Detect which cell encompasses the target text, then output its (x, y) center coordinate. 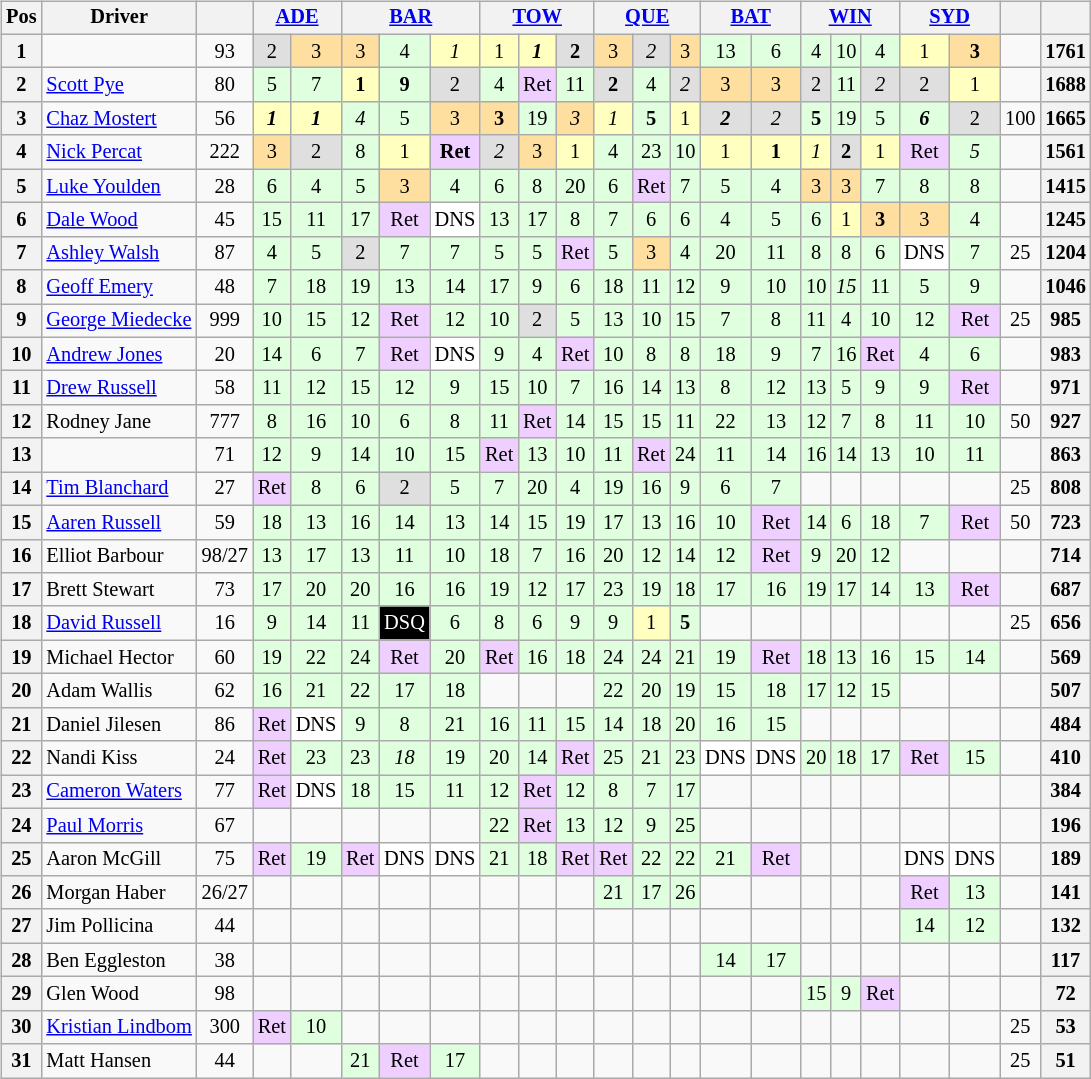
60 (225, 657)
Pos (21, 18)
BAT (750, 18)
507 (1065, 691)
863 (1065, 455)
Geoff Emery (118, 287)
Michael Hector (118, 657)
98/27 (225, 556)
29 (21, 994)
Morgan Haber (118, 893)
1688 (1065, 85)
714 (1065, 556)
Dale Wood (118, 220)
Andrew Jones (118, 354)
1245 (1065, 220)
93 (225, 51)
927 (1065, 422)
1761 (1065, 51)
72 (1065, 994)
300 (225, 1027)
71 (225, 455)
Glen Wood (118, 994)
62 (225, 691)
75 (225, 859)
Rodney Jane (118, 422)
Elliot Barbour (118, 556)
Nandi Kiss (118, 758)
569 (1065, 657)
723 (1065, 522)
87 (225, 253)
58 (225, 388)
Aaron McGill (118, 859)
67 (225, 825)
Ashley Walsh (118, 253)
30 (21, 1027)
Drew Russell (118, 388)
384 (1065, 792)
BAR (410, 18)
David Russell (118, 623)
SYD (950, 18)
Daniel Jilesen (118, 724)
Cameron Waters (118, 792)
Driver (118, 18)
Jim Pollicina (118, 926)
Luke Youlden (118, 186)
31 (21, 1061)
117 (1065, 960)
1561 (1065, 152)
77 (225, 792)
Kristian Lindbom (118, 1027)
86 (225, 724)
189 (1065, 859)
Scott Pye (118, 85)
983 (1065, 354)
73 (225, 590)
Ben Eggleston (118, 960)
26/27 (225, 893)
141 (1065, 893)
ADE (297, 18)
971 (1065, 388)
999 (225, 321)
QUE (647, 18)
DSQ (404, 623)
59 (225, 522)
777 (225, 422)
1415 (1065, 186)
222 (225, 152)
45 (225, 220)
Tim Blanchard (118, 489)
808 (1065, 489)
38 (225, 960)
48 (225, 287)
Chaz Mostert (118, 119)
56 (225, 119)
WIN (850, 18)
656 (1065, 623)
80 (225, 85)
Aaren Russell (118, 522)
Brett Stewart (118, 590)
George Miedecke (118, 321)
98 (225, 994)
Nick Percat (118, 152)
1046 (1065, 287)
687 (1065, 590)
53 (1065, 1027)
1665 (1065, 119)
196 (1065, 825)
484 (1065, 724)
TOW (537, 18)
100 (1020, 119)
1204 (1065, 253)
985 (1065, 321)
Adam Wallis (118, 691)
Matt Hansen (118, 1061)
Paul Morris (118, 825)
51 (1065, 1061)
410 (1065, 758)
132 (1065, 926)
